Find where the given text appears and provide that cell's center as (X, Y) coordinate. 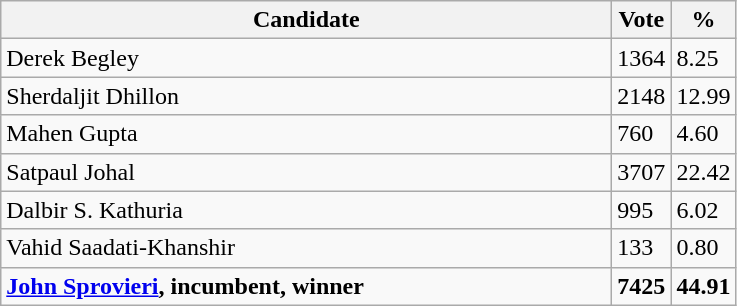
John Sprovieri, incumbent, winner (306, 286)
Sherdaljit Dhillon (306, 96)
133 (642, 248)
6.02 (704, 210)
760 (642, 134)
2148 (642, 96)
Mahen Gupta (306, 134)
44.91 (704, 286)
995 (642, 210)
3707 (642, 172)
Vahid Saadati-Khanshir (306, 248)
7425 (642, 286)
Satpaul Johal (306, 172)
Derek Begley (306, 58)
Dalbir S. Kathuria (306, 210)
Vote (642, 20)
% (704, 20)
8.25 (704, 58)
Candidate (306, 20)
4.60 (704, 134)
22.42 (704, 172)
12.99 (704, 96)
1364 (642, 58)
0.80 (704, 248)
